From the cell containing the given text, extract its center point as (x, y) coordinate. 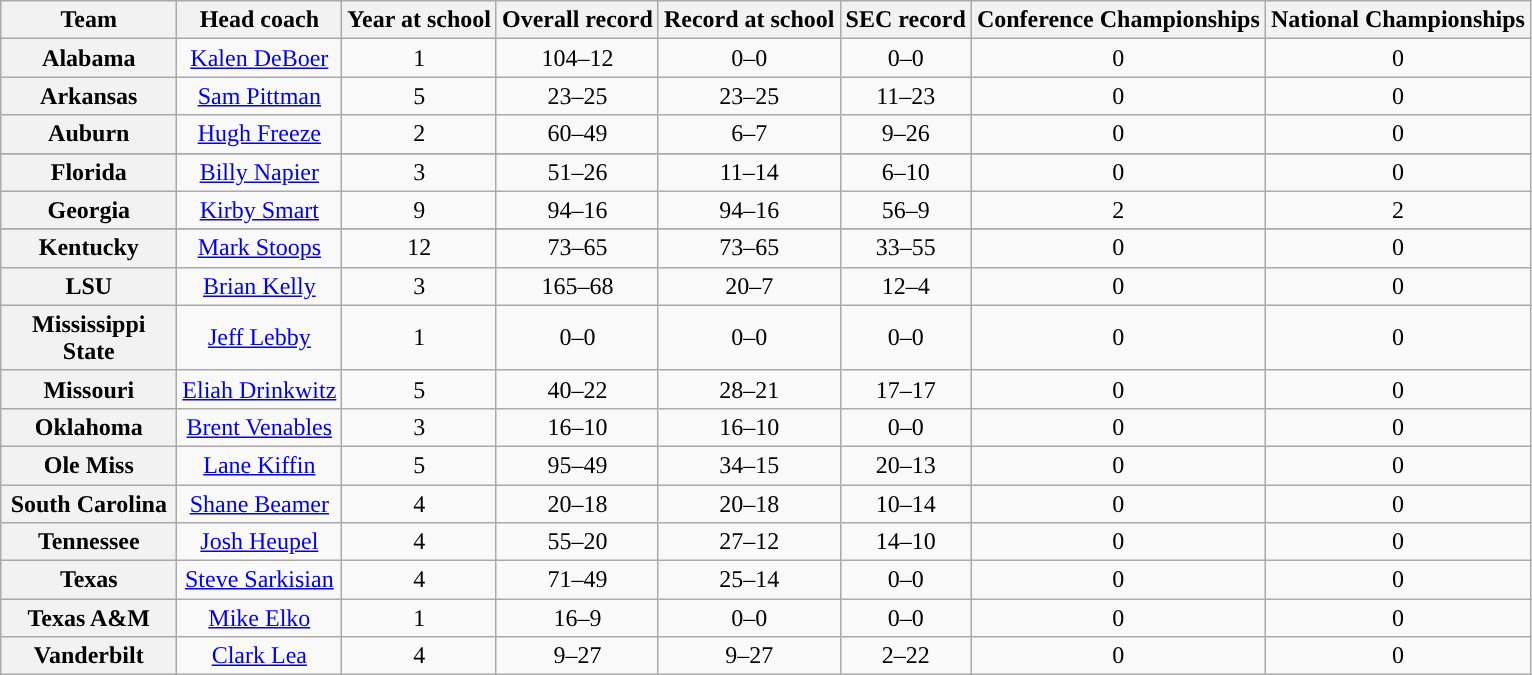
Texas (89, 580)
Arkansas (89, 96)
Clark Lea (260, 656)
20–13 (906, 465)
2–22 (906, 656)
20–7 (749, 286)
11–14 (749, 172)
Head coach (260, 20)
Oklahoma (89, 427)
60–49 (577, 134)
9–26 (906, 134)
Alabama (89, 58)
Missouri (89, 389)
12 (420, 248)
Overall record (577, 20)
Mississippi State (89, 338)
17–17 (906, 389)
95–49 (577, 465)
Vanderbilt (89, 656)
Conference Championships (1118, 20)
34–15 (749, 465)
6–7 (749, 134)
6–10 (906, 172)
16–9 (577, 618)
Sam Pittman (260, 96)
Tennessee (89, 542)
Steve Sarkisian (260, 580)
LSU (89, 286)
SEC record (906, 20)
Brian Kelly (260, 286)
Jeff Lebby (260, 338)
Shane Beamer (260, 503)
Billy Napier (260, 172)
Auburn (89, 134)
Team (89, 20)
Lane Kiffin (260, 465)
Eliah Drinkwitz (260, 389)
Texas A&M (89, 618)
Mike Elko (260, 618)
165–68 (577, 286)
25–14 (749, 580)
12–4 (906, 286)
40–22 (577, 389)
Record at school (749, 20)
55–20 (577, 542)
Florida (89, 172)
Kalen DeBoer (260, 58)
11–23 (906, 96)
27–12 (749, 542)
South Carolina (89, 503)
56–9 (906, 210)
10–14 (906, 503)
33–55 (906, 248)
9 (420, 210)
104–12 (577, 58)
28–21 (749, 389)
Kirby Smart (260, 210)
14–10 (906, 542)
Kentucky (89, 248)
Mark Stoops (260, 248)
51–26 (577, 172)
Ole Miss (89, 465)
Josh Heupel (260, 542)
Hugh Freeze (260, 134)
71–49 (577, 580)
Georgia (89, 210)
National Championships (1398, 20)
Year at school (420, 20)
Brent Venables (260, 427)
